Output the [x, y] coordinate of the center of the cell containing the given text.  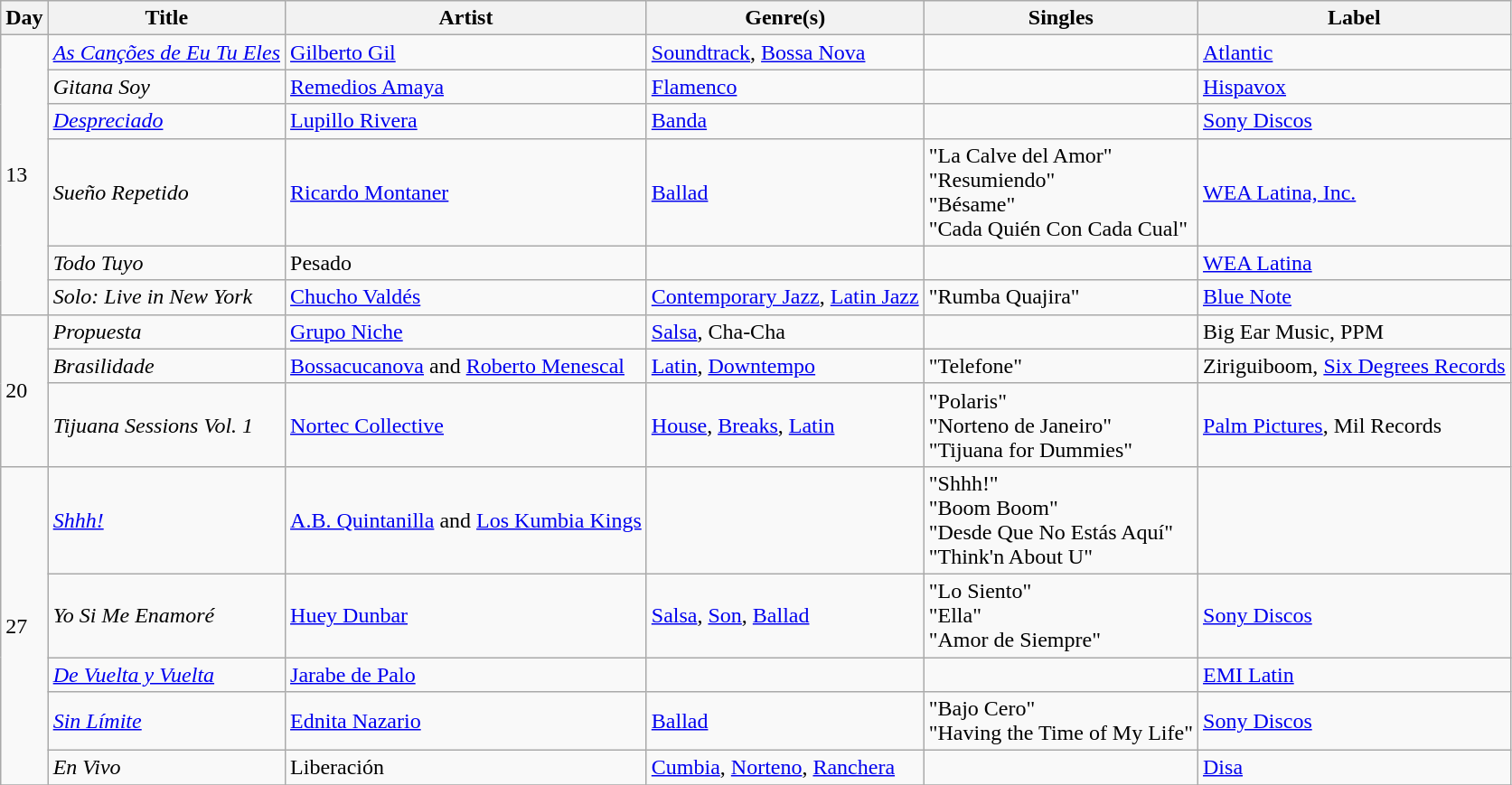
A.B. Quintanilla and Los Kumbia Kings [466, 520]
Gitana Soy [166, 87]
Todo Tuyo [166, 263]
Salsa, Cha-Cha [784, 332]
Brasilidade [166, 366]
Title [166, 18]
Pesado [466, 263]
Cumbia, Norteno, Ranchera [784, 768]
"Bajo Cero""Having the Time of My Life" [1061, 721]
Sin Límite [166, 721]
"Lo Siento""Ella""Amor de Siempre" [1061, 615]
"Rumba Quajira" [1061, 297]
Lupillo Rivera [466, 121]
Tijuana Sessions Vol. 1 [166, 425]
Sueño Repetido [166, 192]
"Shhh!""Boom Boom""Desde Que No Estás Aquí""Think'n About U" [1061, 520]
Hispavox [1355, 87]
Palm Pictures, Mil Records [1355, 425]
"Polaris""Norteno de Janeiro""Tijuana for Dummies" [1061, 425]
Huey Dunbar [466, 615]
Solo: Live in New York [166, 297]
Genre(s) [784, 18]
Ednita Nazario [466, 721]
Bossacucanova and Roberto Menescal [466, 366]
Chucho Valdés [466, 297]
Nortec Collective [466, 425]
EMI Latin [1355, 675]
De Vuelta y Vuelta [166, 675]
Day [24, 18]
Salsa, Son, Ballad [784, 615]
Latin, Downtempo [784, 366]
Ricardo Montaner [466, 192]
En Vivo [166, 768]
"La Calve del Amor""Resumiendo""Bésame""Cada Quién Con Cada Cual" [1061, 192]
Remedios Amaya [466, 87]
Atlantic [1355, 52]
Propuesta [166, 332]
Singles [1061, 18]
House, Breaks, Latin [784, 425]
Big Ear Music, PPM [1355, 332]
Banda [784, 121]
20 [24, 390]
"Telefone" [1061, 366]
Ziriguiboom, Six Degrees Records [1355, 366]
As Canções de Eu Tu Eles [166, 52]
Despreciado [166, 121]
Gilberto Gil [466, 52]
Flamenco [784, 87]
Blue Note [1355, 297]
WEA Latina, Inc. [1355, 192]
Disa [1355, 768]
Yo Si Me Enamoré [166, 615]
27 [24, 625]
Soundtrack, Bossa Nova [784, 52]
Contemporary Jazz, Latin Jazz [784, 297]
13 [24, 175]
Jarabe de Palo [466, 675]
Shhh! [166, 520]
Grupo Niche [466, 332]
WEA Latina [1355, 263]
Artist [466, 18]
Liberación [466, 768]
Label [1355, 18]
